Determine the (X, Y) coordinate at the center of the cell enclosing the given text.  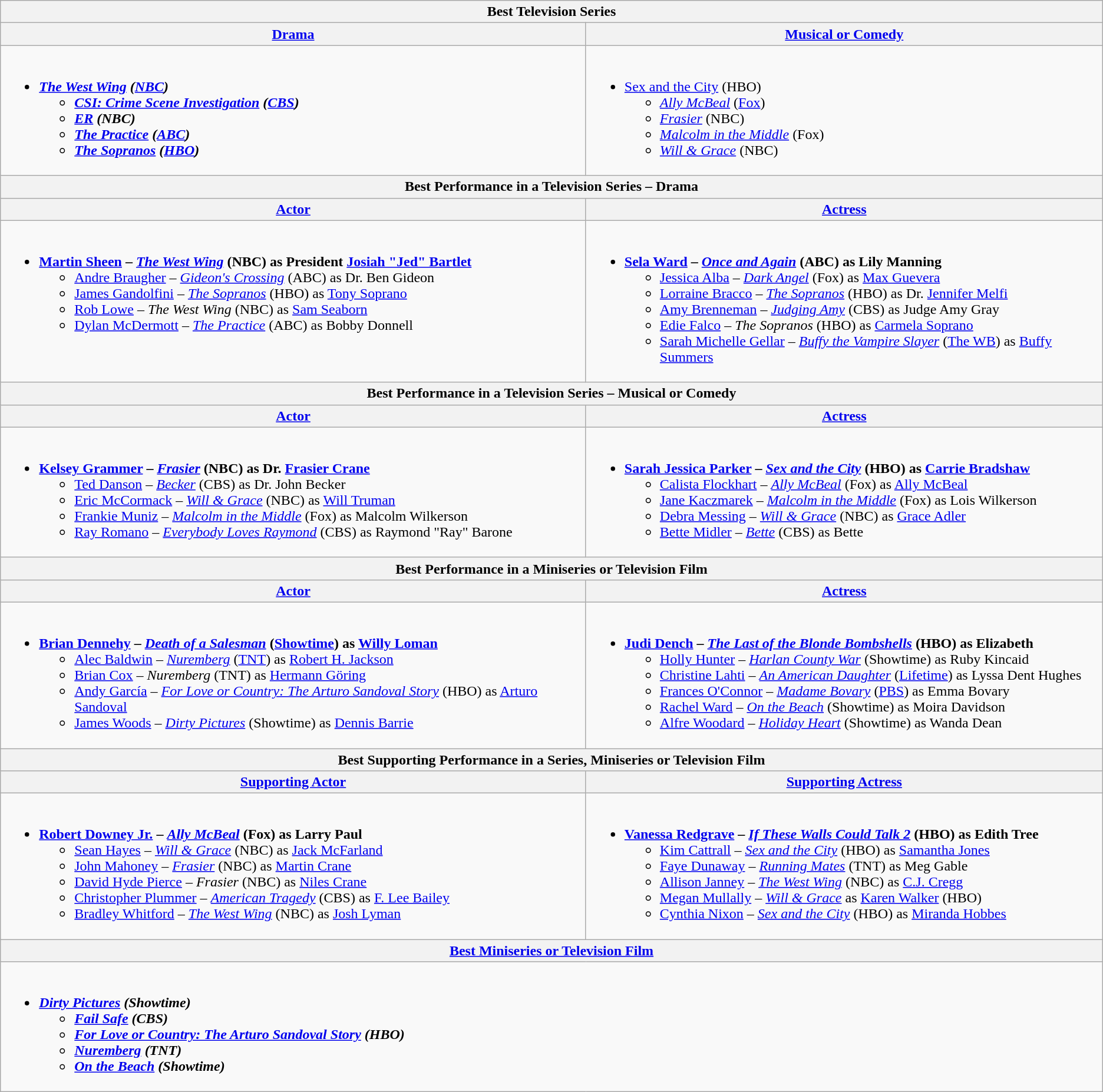
Dirty Pictures (Showtime)Fail Safe (CBS)For Love or Country: The Arturo Sandoval Story (HBO)Nuremberg (TNT)On the Beach (Showtime) (551, 1027)
Musical or Comedy (844, 34)
Best Miniseries or Television Film (551, 951)
Supporting Actor (293, 782)
Sex and the City (HBO)Ally McBeal (Fox)Frasier (NBC)Malcolm in the Middle (Fox)Will & Grace (NBC) (844, 111)
The West Wing (NBC)CSI: Crime Scene Investigation (CBS)ER (NBC)The Practice (ABC)The Sopranos (HBO) (293, 111)
Drama (293, 34)
Best Performance in a Television Series – Drama (551, 187)
Supporting Actress (844, 782)
Best Television Series (551, 12)
Best Supporting Performance in a Series, Miniseries or Television Film (551, 759)
Best Performance in a Television Series – Musical or Comedy (551, 393)
Best Performance in a Miniseries or Television Film (551, 568)
